For the text-containing cell, return its midpoint in [x, y] coordinate format. 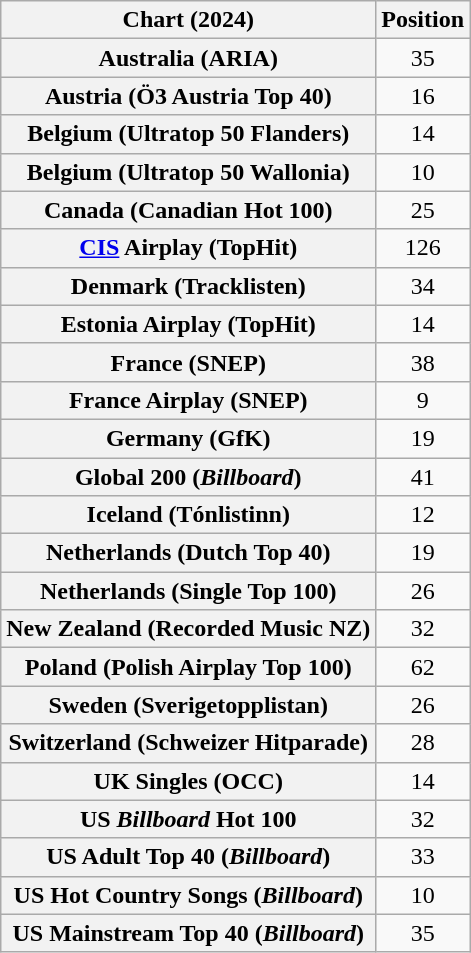
Netherlands (Dutch Top 40) [188, 553]
25 [423, 210]
Netherlands (Single Top 100) [188, 591]
126 [423, 248]
France (SNEP) [188, 362]
33 [423, 857]
New Zealand (Recorded Music NZ) [188, 629]
9 [423, 400]
Global 200 (Billboard) [188, 477]
France Airplay (SNEP) [188, 400]
CIS Airplay (TopHit) [188, 248]
41 [423, 477]
US Hot Country Songs (Billboard) [188, 895]
38 [423, 362]
Iceland (Tónlistinn) [188, 515]
US Adult Top 40 (Billboard) [188, 857]
US Mainstream Top 40 (Billboard) [188, 933]
Austria (Ö3 Austria Top 40) [188, 96]
Sweden (Sverigetopplistan) [188, 705]
12 [423, 515]
Belgium (Ultratop 50 Flanders) [188, 134]
Switzerland (Schweizer Hitparade) [188, 743]
UK Singles (OCC) [188, 781]
Canada (Canadian Hot 100) [188, 210]
28 [423, 743]
Belgium (Ultratop 50 Wallonia) [188, 172]
62 [423, 667]
34 [423, 286]
16 [423, 96]
Estonia Airplay (TopHit) [188, 324]
US Billboard Hot 100 [188, 819]
Chart (2024) [188, 20]
Australia (ARIA) [188, 58]
Position [423, 20]
Poland (Polish Airplay Top 100) [188, 667]
Germany (GfK) [188, 438]
Denmark (Tracklisten) [188, 286]
